Identify which cell holds the provided text, then report its (X, Y) central coordinate. 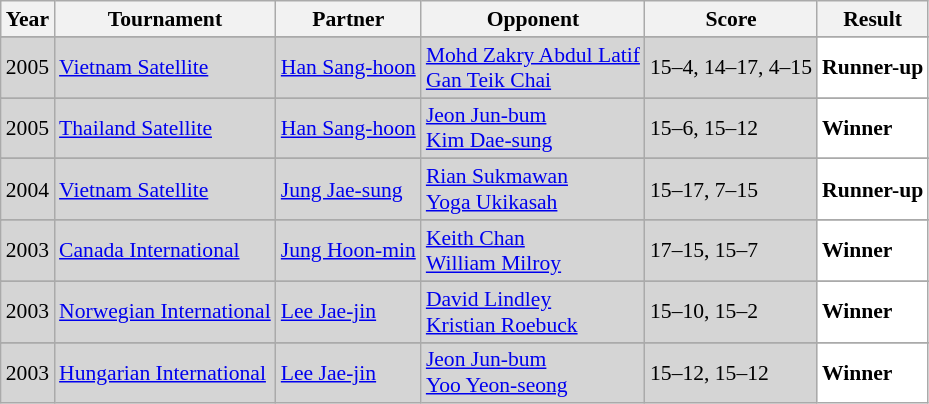
Keith Chan William Milroy (533, 250)
15–12, 15–12 (731, 372)
Hungarian International (165, 372)
Thailand Satellite (165, 128)
15–6, 15–12 (731, 128)
Partner (348, 19)
Canada International (165, 250)
Norwegian International (165, 312)
15–4, 14–17, 4–15 (731, 68)
Rian Sukmawan Yoga Ukikasah (533, 190)
Year (28, 19)
17–15, 15–7 (731, 250)
David Lindley Kristian Roebuck (533, 312)
Jung Jae-sung (348, 190)
Jeon Jun-bum Kim Dae-sung (533, 128)
15–10, 15–2 (731, 312)
Mohd Zakry Abdul Latif Gan Teik Chai (533, 68)
Score (731, 19)
15–17, 7–15 (731, 190)
Result (872, 19)
Opponent (533, 19)
Jeon Jun-bum Yoo Yeon-seong (533, 372)
Tournament (165, 19)
Jung Hoon-min (348, 250)
2004 (28, 190)
